Detect which cell encompasses the target text, then output its [x, y] center coordinate. 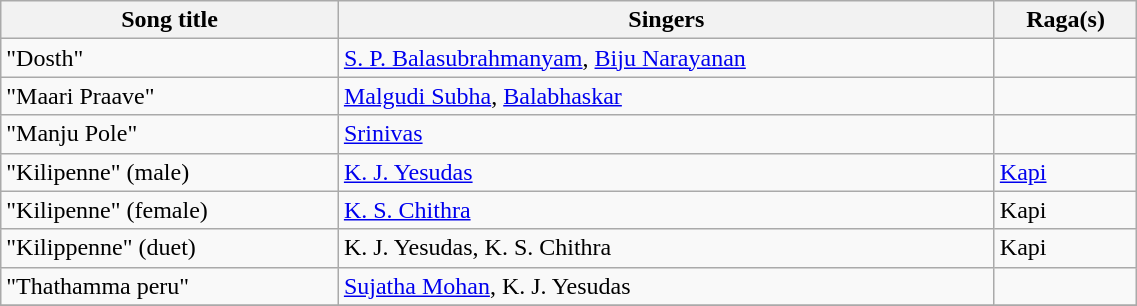
Malgudi Subha, Balabhaskar [666, 96]
K. J. Yesudas, K. S. Chithra [666, 248]
Srinivas [666, 134]
Singers [666, 20]
"Maari Praave" [170, 96]
"Manju Pole" [170, 134]
"Kilipenne" (male) [170, 172]
Sujatha Mohan, K. J. Yesudas [666, 286]
Song title [170, 20]
S. P. Balasubrahmanyam, Biju Narayanan [666, 58]
K. S. Chithra [666, 210]
Raga(s) [1066, 20]
"Thathamma peru" [170, 286]
K. J. Yesudas [666, 172]
"Kilipenne" (female) [170, 210]
"Dosth" [170, 58]
"Kilippenne" (duet) [170, 248]
